Pinpoint the cell where the given text exists, returning its [x, y] midpoint coordinate. 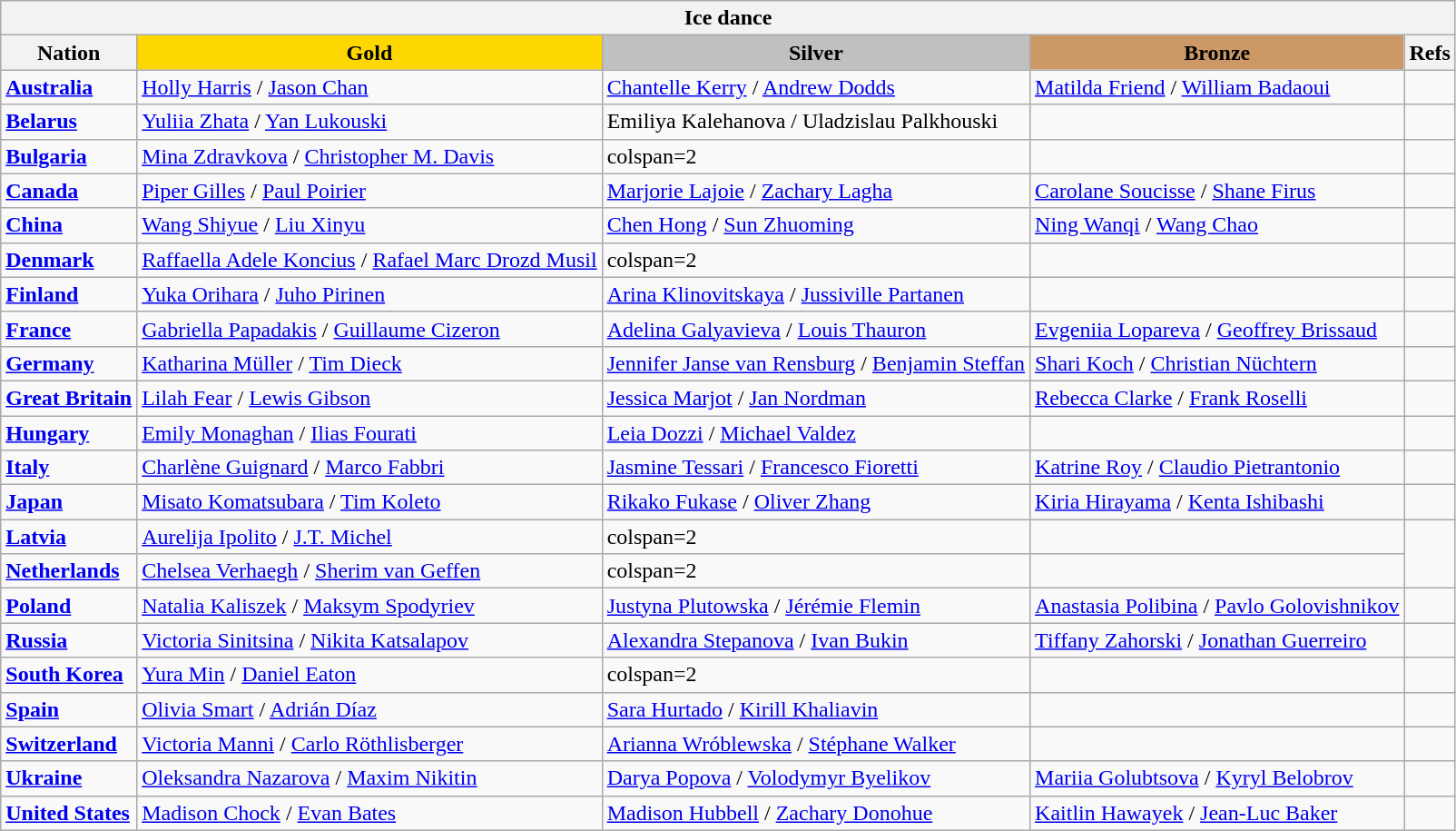
Silver [815, 53]
Emiliya Kalehanova / Uladzislau Palkhouski [815, 122]
Madison Chock / Evan Bates [369, 813]
Lilah Fear / Lewis Gibson [369, 398]
Aurelija Ipolito / J.T. Michel [369, 537]
Chantelle Kerry / Andrew Dodds [815, 87]
Sara Hurtado / Kirill Khaliavin [815, 709]
Bulgaria [69, 156]
Spain [69, 709]
Denmark [69, 260]
Arianna Wróblewska / Stéphane Walker [815, 744]
Katrine Roy / Claudio Pietrantonio [1217, 468]
Justyna Plutowska / Jérémie Flemin [815, 606]
Russia [69, 640]
Carolane Soucisse / Shane Firus [1217, 191]
Mariia Golubtsova / Kyryl Belobrov [1217, 778]
Switzerland [69, 744]
Jennifer Janse van Rensburg / Benjamin Steffan [815, 363]
Nation [69, 53]
Kaitlin Hawayek / Jean-Luc Baker [1217, 813]
Piper Gilles / Paul Poirier [369, 191]
Yura Min / Daniel Eaton [369, 675]
Victoria Manni / Carlo Röthlisberger [369, 744]
Leia Dozzi / Michael Valdez [815, 433]
Yuka Orihara / Juho Pirinen [369, 294]
Jessica Marjot / Jan Nordman [815, 398]
Poland [69, 606]
Ukraine [69, 778]
Tiffany Zahorski / Jonathan Guerreiro [1217, 640]
Holly Harris / Jason Chan [369, 87]
Mina Zdravkova / Christopher M. Davis [369, 156]
Finland [69, 294]
Emily Monaghan / Ilias Fourati [369, 433]
Netherlands [69, 571]
Natalia Kaliszek / Maksym Spodyriev [369, 606]
Bronze [1217, 53]
Olivia Smart / Adrián Díaz [369, 709]
Chelsea Verhaegh / Sherim van Geffen [369, 571]
Victoria Sinitsina / Nikita Katsalapov [369, 640]
Ice dance [728, 18]
Madison Hubbell / Zachary Donohue [815, 813]
Shari Koch / Christian Nüchtern [1217, 363]
Marjorie Lajoie / Zachary Lagha [815, 191]
Anastasia Polibina / Pavlo Golovishnikov [1217, 606]
Katharina Müller / Tim Dieck [369, 363]
Raffaella Adele Koncius / Rafael Marc Drozd Musil [369, 260]
Wang Shiyue / Liu Xinyu [369, 225]
Germany [69, 363]
Matilda Friend / William Badaoui [1217, 87]
France [69, 329]
Arina Klinovitskaya / Jussiville Partanen [815, 294]
Alexandra Stepanova / Ivan Bukin [815, 640]
Australia [69, 87]
Canada [69, 191]
Belarus [69, 122]
Misato Komatsubara / Tim Koleto [369, 502]
Refs [1430, 53]
Yuliia Zhata / Yan Lukouski [369, 122]
Chen Hong / Sun Zhuoming [815, 225]
Great Britain [69, 398]
Gabriella Papadakis / Guillaume Cizeron [369, 329]
Ning Wanqi / Wang Chao [1217, 225]
Hungary [69, 433]
Evgeniia Lopareva / Geoffrey Brissaud [1217, 329]
Darya Popova / Volodymyr Byelikov [815, 778]
Rikako Fukase / Oliver Zhang [815, 502]
Adelina Galyavieva / Louis Thauron [815, 329]
Rebecca Clarke / Frank Roselli [1217, 398]
Jasmine Tessari / Francesco Fioretti [815, 468]
Gold [369, 53]
Oleksandra Nazarova / Maxim Nikitin [369, 778]
Japan [69, 502]
China [69, 225]
Kiria Hirayama / Kenta Ishibashi [1217, 502]
Charlène Guignard / Marco Fabbri [369, 468]
Latvia [69, 537]
South Korea [69, 675]
Italy [69, 468]
United States [69, 813]
